Return [X, Y] of the center of cell containing provided text 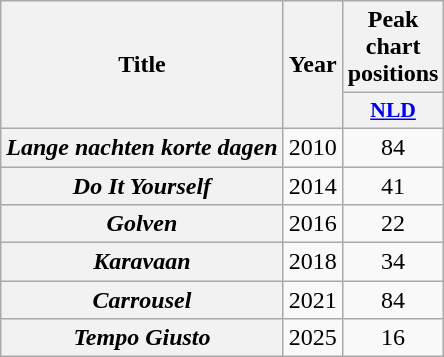
41 [393, 185]
Lange nachten korte dagen [142, 147]
2016 [312, 224]
NLD [393, 111]
Tempo Giusto [142, 338]
22 [393, 224]
2025 [312, 338]
16 [393, 338]
2010 [312, 147]
2014 [312, 185]
Year [312, 65]
Golven [142, 224]
34 [393, 262]
2018 [312, 262]
Carrousel [142, 300]
Karavaan [142, 262]
Peak chart positions [393, 47]
Title [142, 65]
Do It Yourself [142, 185]
2021 [312, 300]
